Locate the cell with the specified text and output its (X, Y) center coordinate. 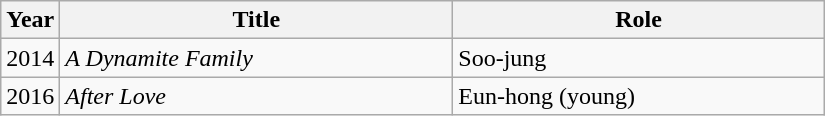
After Love (256, 96)
Role (638, 20)
Eun-hong (young) (638, 96)
Year (30, 20)
Soo-jung (638, 58)
2014 (30, 58)
Title (256, 20)
2016 (30, 96)
A Dynamite Family (256, 58)
